Find where the given text appears and provide that cell's center as (X, Y) coordinate. 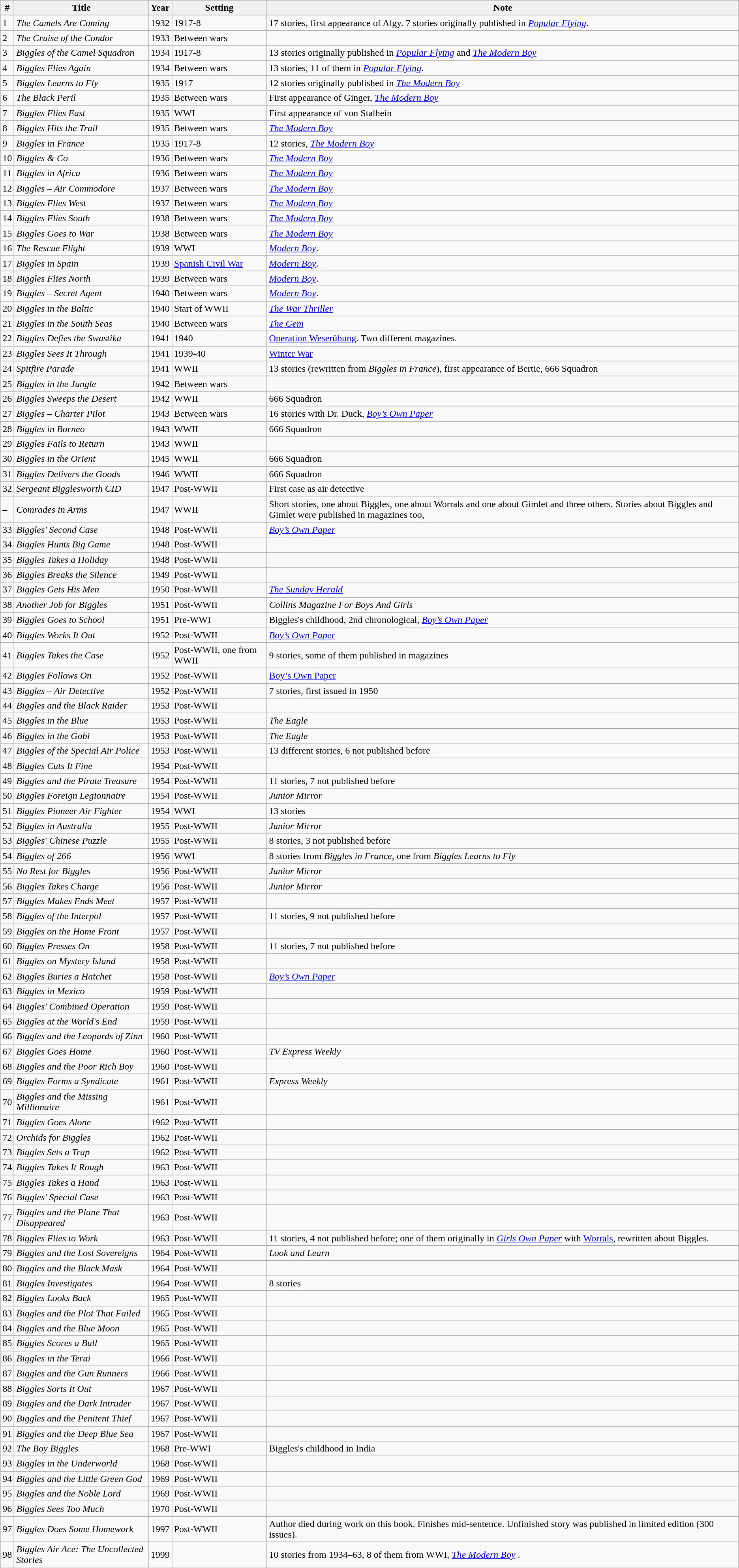
Biggles Goes Home (81, 1051)
Biggles and the Dark Intruder (81, 1403)
Spanish Civil War (219, 263)
45 (7, 721)
Biggles Learns to Fly (81, 83)
57 (7, 901)
2 (7, 38)
Biggles of the Special Air Police (81, 751)
Biggles – Air Commodore (81, 188)
10 (7, 158)
Biggles – Air Detective (81, 691)
64 (7, 1006)
1933 (160, 38)
Express Weekly (503, 1081)
25 (7, 384)
70 (7, 1102)
Biggles' Special Case (81, 1198)
23 (7, 353)
Biggles Takes Charge (81, 886)
30 (7, 459)
Another Job for Biggles (81, 605)
39 (7, 620)
Biggles and the Poor Rich Boy (81, 1066)
Biggles in Australia (81, 826)
56 (7, 886)
28 (7, 429)
78 (7, 1238)
Biggles Flies East (81, 113)
59 (7, 931)
Author died during work on this book. Finishes mid-sentence. Unfinished story was published in limited edition (300 issues). (503, 1529)
94 (7, 1479)
Biggles and the Lost Sovereigns (81, 1253)
61 (7, 961)
8 stories, 3 not published before (503, 841)
49 (7, 781)
Biggles Fails to Return (81, 444)
Biggles at the World's End (81, 1021)
52 (7, 826)
13 stories originally published in Popular Flying and The Modern Boy (503, 53)
Biggles in the Terai (81, 1358)
Year (160, 8)
3 (7, 53)
Biggles in the Gobi (81, 736)
14 (7, 218)
93 (7, 1464)
7 stories, first issued in 1950 (503, 691)
11 (7, 173)
77 (7, 1218)
The Sunday Herald (503, 590)
9 (7, 143)
7 (7, 113)
Biggles – Charter Pilot (81, 414)
Biggles – Secret Agent (81, 293)
18 (7, 278)
29 (7, 444)
65 (7, 1021)
16 stories with Dr. Duck, Boy’s Own Paper (503, 414)
42 (7, 675)
50 (7, 796)
Biggles Takes the Case (81, 655)
92 (7, 1449)
Note (503, 8)
The War Thriller (503, 308)
The Black Peril (81, 98)
40 (7, 635)
Comrades in Arms (81, 510)
96 (7, 1509)
Biggles and the Penitent Thief (81, 1418)
21 (7, 323)
Biggles Works It Out (81, 635)
97 (7, 1529)
11 stories, 4 not published before; one of them originally in Girls Own Paper with Worrals, rewritten about Biggles. (503, 1238)
Biggles and the Little Green God (81, 1479)
1939-40 (219, 353)
73 (7, 1152)
Biggles and the Missing Millionaire (81, 1102)
Biggles Sees It Through (81, 353)
Biggles Flies West (81, 203)
No Rest for Biggles (81, 871)
31 (7, 474)
55 (7, 871)
76 (7, 1198)
8 stories (503, 1283)
60 (7, 946)
Operation Weserübung. Two different magazines. (503, 338)
Biggles Goes to School (81, 620)
Biggles Presses On (81, 946)
Biggles Investigates (81, 1283)
Biggles Takes It Rough (81, 1167)
35 (7, 560)
Collins Magazine For Boys And Girls (503, 605)
Biggles Sweeps the Desert (81, 399)
86 (7, 1358)
Biggles Sorts It Out (81, 1388)
Biggles' Combined Operation (81, 1006)
1970 (160, 1509)
Spitfire Parade (81, 368)
53 (7, 841)
Biggles Does Some Homework (81, 1529)
Biggles and the Black Raider (81, 706)
Biggles's childhood in India (503, 1449)
Post-WWII, one from WWII (219, 655)
The Rescue Flight (81, 248)
46 (7, 736)
TV Express Weekly (503, 1051)
90 (7, 1418)
Biggles Goes Alone (81, 1122)
16 (7, 248)
13 (7, 203)
Biggles in Africa (81, 173)
Biggles' Chinese Puzzle (81, 841)
Biggles in the Orient (81, 459)
24 (7, 368)
Biggles Hunts Big Game (81, 545)
1999 (160, 1555)
Winter War (503, 353)
Biggles Flies Again (81, 68)
Biggles and the Blue Moon (81, 1328)
12 stories, The Modern Boy (503, 143)
47 (7, 751)
48 (7, 766)
33 (7, 530)
Setting (219, 8)
Biggles Looks Back (81, 1298)
1917 (219, 83)
Biggles in the Baltic (81, 308)
Biggles Sees Too Much (81, 1509)
Biggles and the Gun Runners (81, 1373)
8 (7, 128)
Biggles Takes a Holiday (81, 560)
79 (7, 1253)
36 (7, 575)
Biggles and the Pirate Treasure (81, 781)
Biggles on Mystery Island (81, 961)
8 stories from Biggles in France, one from Biggles Learns to Fly (503, 856)
Biggles in Borneo (81, 429)
34 (7, 545)
Biggles in France (81, 143)
Biggles of the Camel Squadron (81, 53)
13 different stories, 6 not published before (503, 751)
54 (7, 856)
# (7, 8)
Biggles in the Underworld (81, 1464)
Biggles Flies to Work (81, 1238)
4 (7, 68)
The Gem (503, 323)
Biggles Breaks the Silence (81, 575)
63 (7, 991)
32 (7, 489)
Biggles and the Plot That Failed (81, 1313)
15 (7, 233)
First case as air detective (503, 489)
95 (7, 1494)
The Camels Are Coming (81, 23)
19 (7, 293)
5 (7, 83)
89 (7, 1403)
68 (7, 1066)
First appearance of von Stalhein (503, 113)
67 (7, 1051)
81 (7, 1283)
91 (7, 1433)
Biggles Flies North (81, 278)
– (7, 510)
Biggles and the Black Mask (81, 1268)
Biggles in the Jungle (81, 384)
Biggles of the Interpol (81, 916)
The Boy Biggles (81, 1449)
1 (7, 23)
13 stories (rewritten from Biggles in France), first appearance of Bertie, 666 Squadron (503, 368)
74 (7, 1167)
Biggles Buries a Hatchet (81, 976)
Biggles' Second Case (81, 530)
Orchids for Biggles (81, 1137)
38 (7, 605)
75 (7, 1182)
Biggles Forms a Syndicate (81, 1081)
98 (7, 1555)
Biggles Air Ace: The Uncollected Stories (81, 1555)
12 stories originally published in The Modern Boy (503, 83)
Biggles Cuts It Fine (81, 766)
Biggles in the South Seas (81, 323)
83 (7, 1313)
1945 (160, 459)
Biggles Sets a Trap (81, 1152)
1946 (160, 474)
Biggles Pioneer Air Fighter (81, 811)
Biggles in Spain (81, 263)
27 (7, 414)
84 (7, 1328)
Biggles Defies the Swastika (81, 338)
80 (7, 1268)
44 (7, 706)
51 (7, 811)
First appearance of Ginger, The Modern Boy (503, 98)
Biggles Scores a Bull (81, 1343)
Biggles and the Noble Lord (81, 1494)
Start of WWII (219, 308)
Biggles's childhood, 2nd chronological, Boy’s Own Paper (503, 620)
Biggles and the Plane That Disappeared (81, 1218)
43 (7, 691)
Biggles Gets His Men (81, 590)
Biggles on the Home Front (81, 931)
41 (7, 655)
Biggles Delivers the Goods (81, 474)
66 (7, 1036)
37 (7, 590)
58 (7, 916)
Biggles & Co (81, 158)
Title (81, 8)
Biggles and the Deep Blue Sea (81, 1433)
6 (7, 98)
1950 (160, 590)
22 (7, 338)
10 stories from 1934–63, 8 of them from WWI, The Modern Boy . (503, 1555)
26 (7, 399)
72 (7, 1137)
1949 (160, 575)
Biggles in Mexico (81, 991)
85 (7, 1343)
62 (7, 976)
12 (7, 188)
17 stories, first appearance of Algy. 7 stories originally published in Popular Flying. (503, 23)
Biggles in the Blue (81, 721)
11 stories, 9 not published before (503, 916)
Biggles and the Leopards of Zinn (81, 1036)
88 (7, 1388)
Biggles Takes a Hand (81, 1182)
Biggles of 266 (81, 856)
69 (7, 1081)
82 (7, 1298)
Biggles Hits the Trail (81, 128)
Biggles Goes to War (81, 233)
1932 (160, 23)
20 (7, 308)
Look and Learn (503, 1253)
17 (7, 263)
13 stories, 11 of them in Popular Flying. (503, 68)
1997 (160, 1529)
The Cruise of the Condor (81, 38)
Biggles Makes Ends Meet (81, 901)
9 stories, some of them published in magazines (503, 655)
87 (7, 1373)
Biggles Flies South (81, 218)
71 (7, 1122)
Sergeant Bigglesworth CID (81, 489)
Biggles Foreign Legionnaire (81, 796)
13 stories (503, 811)
Biggles Follows On (81, 675)
